Return the (X, Y) coordinate for the center point of the cell that contains the specified text.  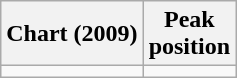
Chart (2009) (72, 34)
Peakposition (189, 34)
